Extract the [x, y] coordinate from the center of the cell holding the provided text.  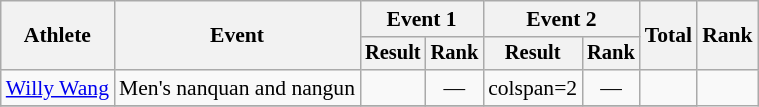
Total [668, 36]
Event [237, 36]
Men's nanquan and nangun [237, 88]
Willy Wang [58, 88]
Event 2 [562, 19]
Event 1 [422, 19]
Athlete [58, 36]
colspan=2 [532, 88]
